Output the (X, Y) coordinate of the center of the cell containing the given text.  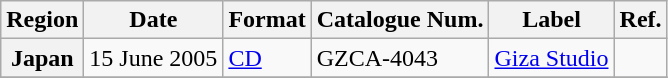
Date (154, 20)
Ref. (640, 20)
CD (267, 58)
Giza Studio (552, 58)
Format (267, 20)
Region (42, 20)
15 June 2005 (154, 58)
Catalogue Num. (400, 20)
Japan (42, 58)
Label (552, 20)
GZCA-4043 (400, 58)
